Capture the cell that displays the provided text and extract its (X, Y) central coordinate. 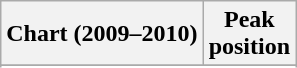
Chart (2009–2010) (102, 34)
Peakposition (249, 34)
